Find where the given text appears and provide that cell's center as [x, y] coordinate. 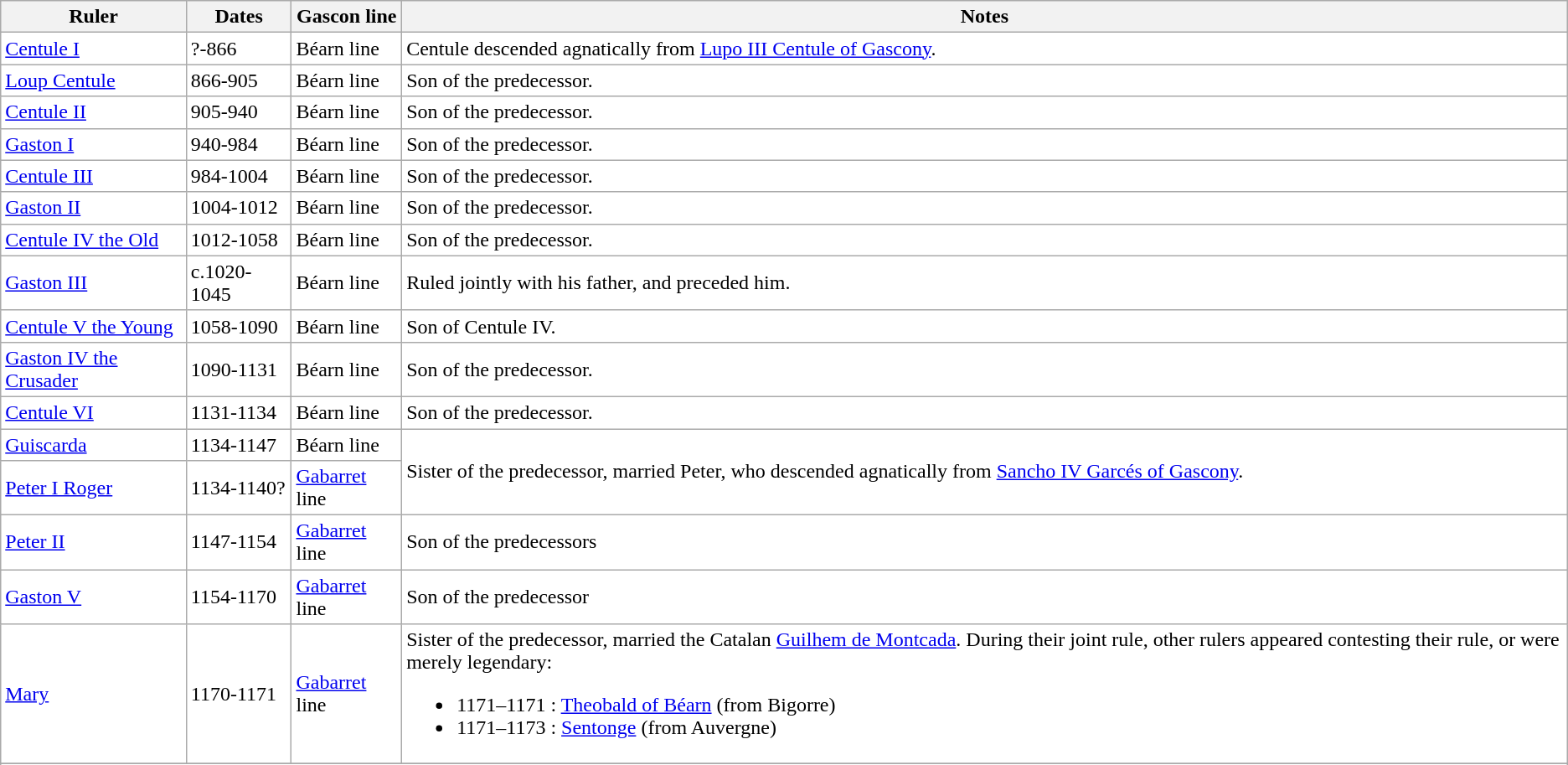
Notes [985, 17]
Gaston V [94, 597]
Mary [94, 694]
Son of Centule IV. [985, 326]
1134-1140? [239, 488]
Gascon line [347, 17]
Centule descended agnatically from Lupo III Centule of Gascony. [985, 49]
940-984 [239, 144]
Centule V the Young [94, 326]
984-1004 [239, 176]
Sister of the predecessor, married Peter, who descended agnatically from Sancho IV Garcés of Gascony. [985, 473]
1090-1131 [239, 369]
1058-1090 [239, 326]
1134-1147 [239, 445]
Loup Centule [94, 80]
Centule VI [94, 412]
Centule IV the Old [94, 240]
Gaston II [94, 208]
1147-1154 [239, 543]
c.1020-1045 [239, 283]
905-940 [239, 112]
1154-1170 [239, 597]
1131-1134 [239, 412]
Centule I [94, 49]
Guiscarda [94, 445]
Son of the predecessor [985, 597]
Peter I Roger [94, 488]
Son of the predecessors [985, 543]
1004-1012 [239, 208]
866-905 [239, 80]
Dates [239, 17]
Ruler [94, 17]
Peter II [94, 543]
Centule II [94, 112]
Centule III [94, 176]
1012-1058 [239, 240]
?-866 [239, 49]
Ruled jointly with his father, and preceded him. [985, 283]
Gaston I [94, 144]
1170-1171 [239, 694]
Gaston IV the Crusader [94, 369]
Gaston III [94, 283]
